From the cell containing the given text, extract its center point as (X, Y) coordinate. 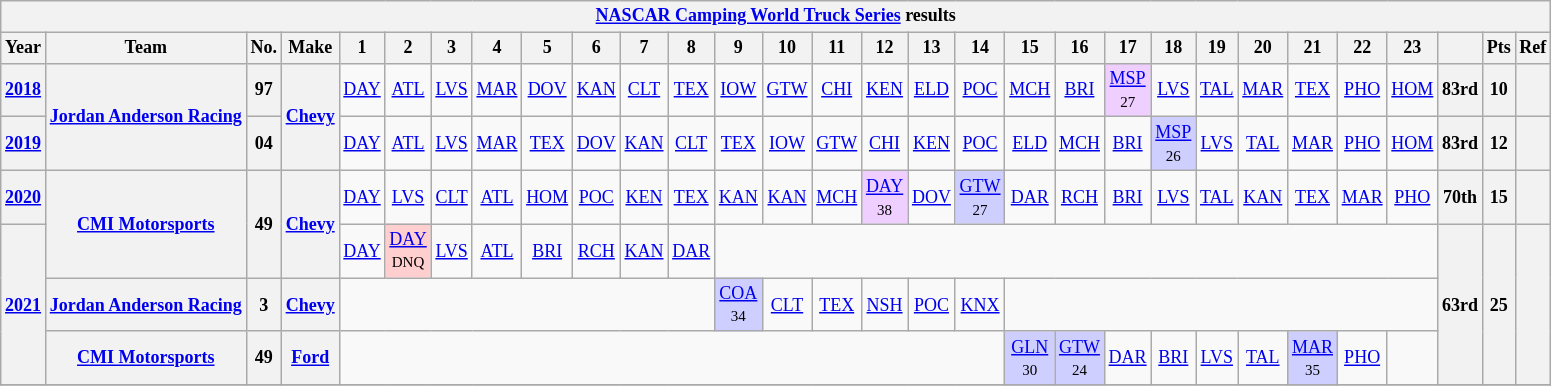
2020 (24, 197)
6 (596, 48)
9 (739, 48)
63rd (1460, 304)
GLN30 (1030, 358)
Make (310, 48)
14 (980, 48)
KNX (980, 305)
MSP27 (1128, 90)
MSP26 (1174, 144)
GTW27 (980, 197)
No. (264, 48)
4 (497, 48)
GTW24 (1080, 358)
DAY38 (885, 197)
13 (932, 48)
16 (1080, 48)
MAR35 (1313, 358)
2021 (24, 304)
Year (24, 48)
70th (1460, 197)
NASCAR Camping World Truck Series results (776, 16)
04 (264, 144)
19 (1217, 48)
1 (362, 48)
25 (1498, 304)
COA34 (739, 305)
Ford (310, 358)
DAYDNQ (408, 251)
7 (644, 48)
8 (692, 48)
2019 (24, 144)
Pts (1498, 48)
23 (1412, 48)
22 (1362, 48)
11 (837, 48)
17 (1128, 48)
97 (264, 90)
Team (146, 48)
2 (408, 48)
2018 (24, 90)
20 (1263, 48)
Ref (1533, 48)
21 (1313, 48)
18 (1174, 48)
NSH (885, 305)
5 (548, 48)
